Provide the [x, y] coordinate of the cell's center where the given text is located.  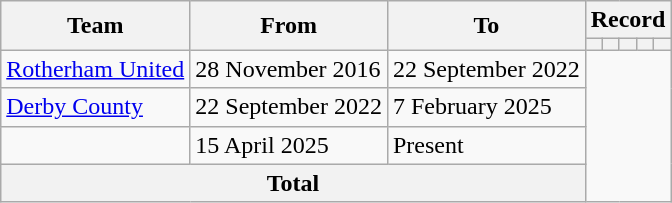
Present [486, 145]
Total [293, 183]
7 February 2025 [486, 107]
From [289, 26]
To [486, 26]
Team [96, 26]
Derby County [96, 107]
28 November 2016 [289, 69]
15 April 2025 [289, 145]
Rotherham United [96, 69]
Record [628, 20]
